Find where the given text appears and provide that cell's center as [x, y] coordinate. 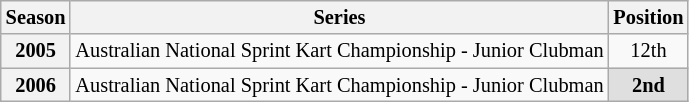
12th [649, 51]
Position [649, 17]
2005 [36, 51]
Season [36, 17]
Series [339, 17]
2006 [36, 85]
2nd [649, 85]
